Return (x, y) of the center of cell containing provided text 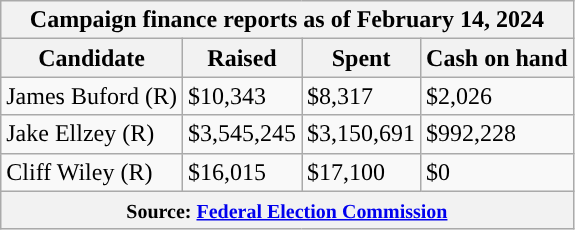
$8,317 (362, 96)
Spent (362, 58)
$992,228 (497, 134)
Source: Federal Election Commission (287, 210)
Cash on hand (497, 58)
Cliff Wiley (R) (92, 172)
Jake Ellzey (R) (92, 134)
Raised (242, 58)
Candidate (92, 58)
$10,343 (242, 96)
$3,545,245 (242, 134)
$0 (497, 172)
$17,100 (362, 172)
$16,015 (242, 172)
James Buford (R) (92, 96)
$3,150,691 (362, 134)
$2,026 (497, 96)
Campaign finance reports as of February 14, 2024 (287, 20)
